Output the (X, Y) coordinate of the center of the cell containing the given text.  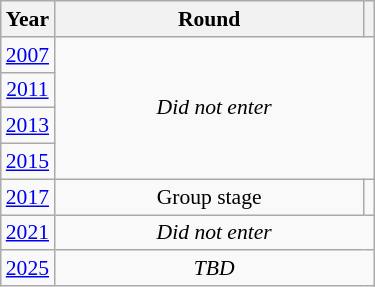
2025 (28, 269)
2015 (28, 162)
2011 (28, 90)
Round (209, 19)
TBD (214, 269)
Group stage (209, 197)
2021 (28, 233)
Year (28, 19)
2013 (28, 126)
2017 (28, 197)
2007 (28, 55)
